Search for the cell housing the specified text and yield its [X, Y] center coordinate. 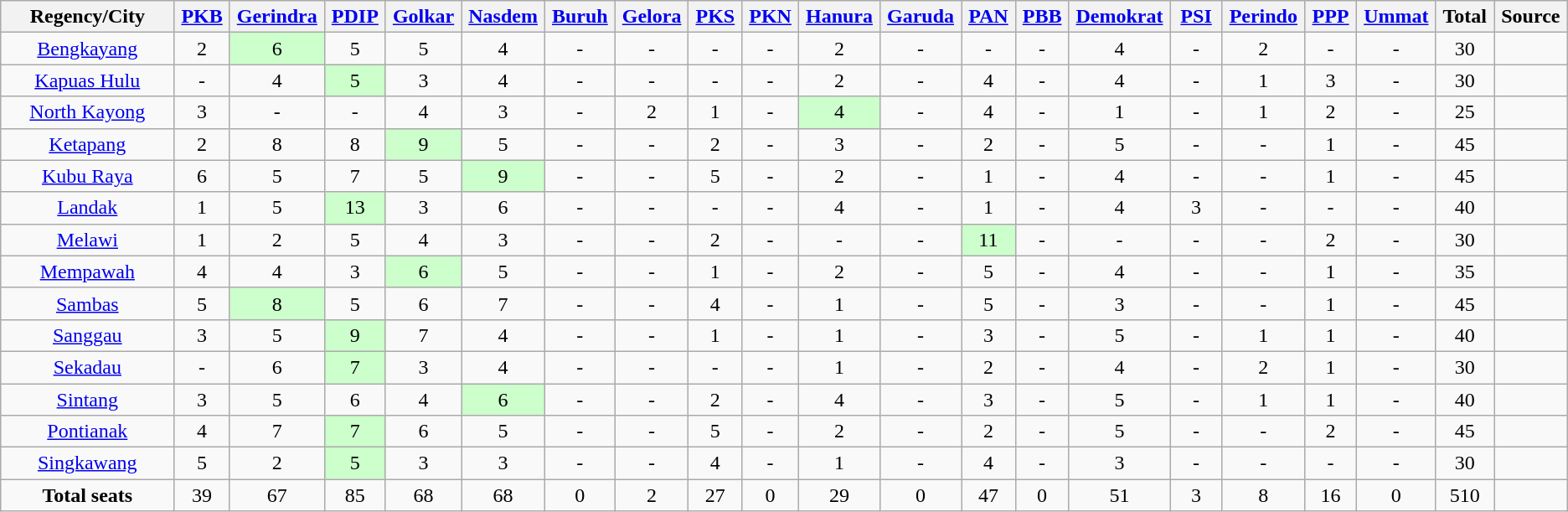
16 [1330, 495]
Source [1531, 17]
67 [276, 495]
PPP [1330, 17]
Perindo [1263, 17]
Gerindra [276, 17]
Buruh [580, 17]
North Kayong [87, 112]
Sambas [87, 303]
13 [355, 208]
PBB [1042, 17]
510 [1465, 495]
Landak [87, 208]
Mempawah [87, 272]
35 [1465, 272]
Pontianak [87, 432]
29 [839, 495]
Kapuas Hulu [87, 80]
PSI [1196, 17]
Melawi [87, 240]
51 [1119, 495]
11 [988, 240]
Golkar [423, 17]
25 [1465, 112]
PKB [202, 17]
Demokrat [1119, 17]
Kubu Raya [87, 176]
27 [715, 495]
Ketapang [87, 144]
PKS [715, 17]
PAN [988, 17]
85 [355, 495]
Sanggau [87, 335]
Total seats [87, 495]
39 [202, 495]
PDIP [355, 17]
Nasdem [503, 17]
47 [988, 495]
Sekadau [87, 367]
Hanura [839, 17]
Gelora [652, 17]
Sintang [87, 400]
Singkawang [87, 463]
PKN [771, 17]
Ummat [1396, 17]
Total [1465, 17]
Bengkayang [87, 49]
Garuda [921, 17]
Regency/City [87, 17]
